Detect which cell encompasses the target text, then output its [x, y] center coordinate. 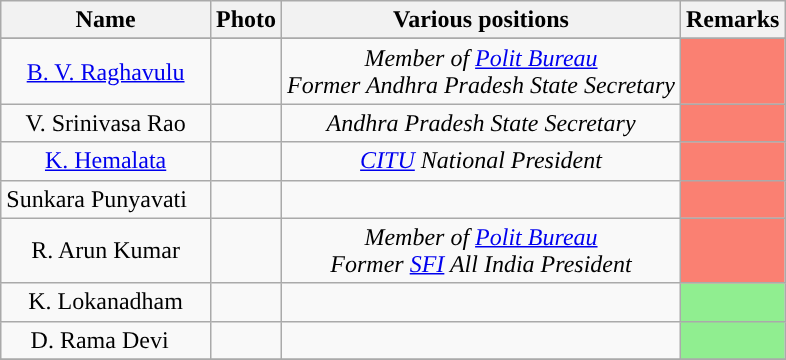
Member of Polit BureauFormer Andhra Pradesh State Secretary [482, 72]
Sunkara Punyavati [106, 199]
Remarks [733, 20]
R. Arun Kumar [106, 250]
Andhra Pradesh State Secretary [482, 123]
CITU National President [482, 161]
K. Hemalata [106, 161]
D. Rama Devi [106, 340]
K. Lokanadham [106, 302]
Various positions [482, 20]
Name [106, 20]
Member of Polit BureauFormer SFI All India President [482, 250]
B. V. Raghavulu [106, 72]
V. Srinivasa Rao [106, 123]
Photo [246, 20]
